Find where the given text appears and provide that cell's center as [X, Y] coordinate. 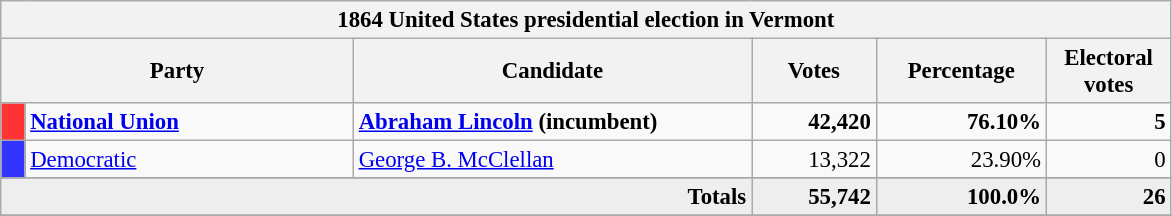
42,420 [814, 122]
23.90% [961, 160]
1864 United States presidential election in Vermont [586, 20]
Votes [814, 72]
13,322 [814, 160]
Democratic [189, 160]
Totals [376, 197]
0 [1108, 160]
76.10% [961, 122]
100.0% [961, 197]
55,742 [814, 197]
Candidate [552, 72]
26 [1108, 197]
5 [1108, 122]
National Union [189, 122]
Party [178, 72]
George B. McClellan [552, 160]
Electoral votes [1108, 72]
Abraham Lincoln (incumbent) [552, 122]
Percentage [961, 72]
